From the cell containing the given text, extract its center point as (X, Y) coordinate. 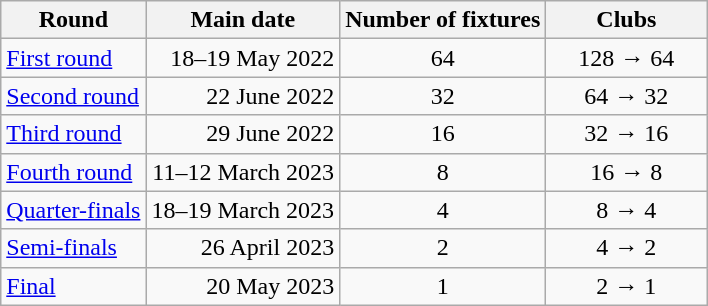
128 → 64 (626, 58)
26 April 2023 (243, 248)
4 → 2 (626, 248)
8 (443, 172)
11–12 March 2023 (243, 172)
20 May 2023 (243, 286)
4 (443, 210)
64 (443, 58)
29 June 2022 (243, 134)
Third round (74, 134)
16 → 8 (626, 172)
Number of fixtures (443, 20)
32 → 16 (626, 134)
32 (443, 96)
2 (443, 248)
8 → 4 (626, 210)
18–19 May 2022 (243, 58)
Round (74, 20)
Clubs (626, 20)
Quarter-finals (74, 210)
Main date (243, 20)
22 June 2022 (243, 96)
First round (74, 58)
2 → 1 (626, 286)
64 → 32 (626, 96)
Second round (74, 96)
Fourth round (74, 172)
18–19 March 2023 (243, 210)
1 (443, 286)
Semi-finals (74, 248)
16 (443, 134)
Final (74, 286)
